Return the [x, y] coordinate for the center point of the cell that contains the specified text.  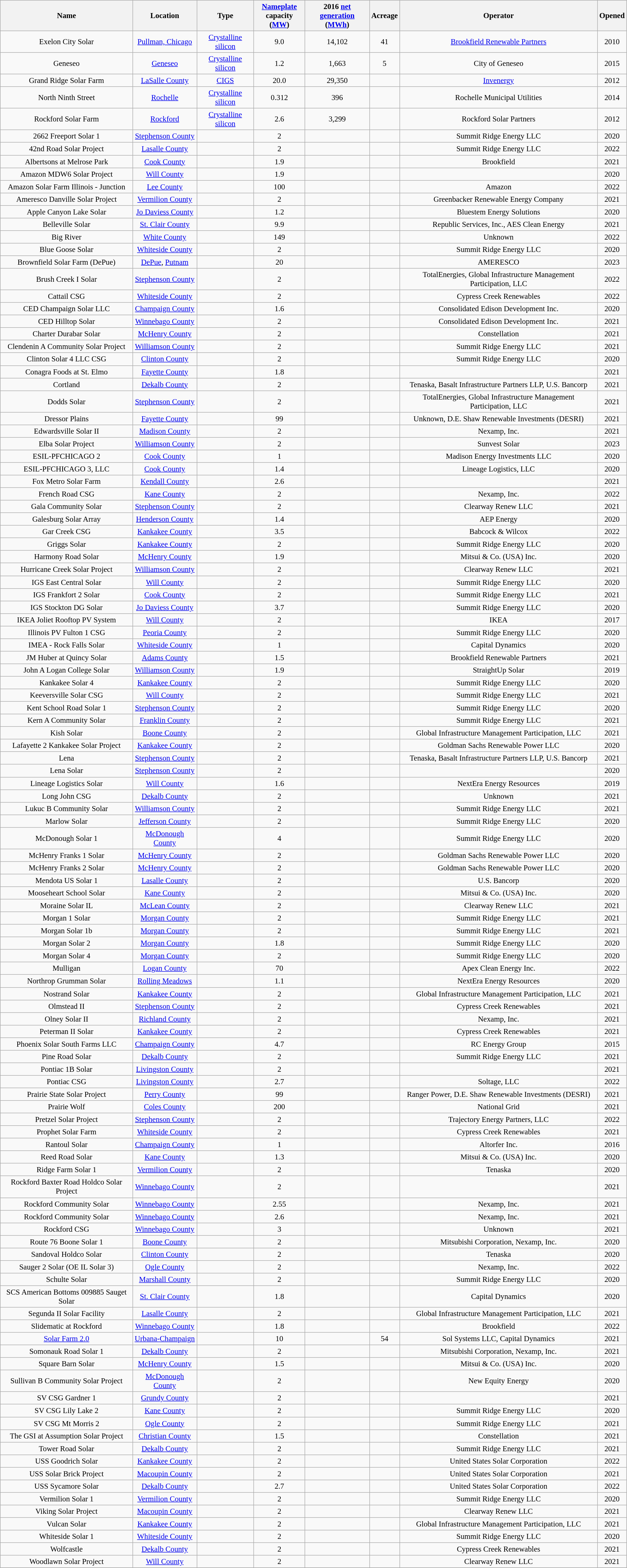
4.7 [280, 1044]
Pine Road Solar [67, 1057]
5 [384, 64]
French Road CSG [67, 494]
McDonough Solar 1 [67, 839]
Exelon City Solar [67, 42]
Mendota US Solar 1 [67, 880]
CED Champaign Solar LLC [67, 309]
20.0 [280, 81]
LaSalle County [165, 81]
McHenry Franks 2 Solar [67, 868]
3 [280, 1229]
Bluestem Energy Solutions [499, 212]
Madison Energy Investments LLC [499, 456]
Olmstead II [67, 1006]
100 [280, 187]
0.312 [280, 98]
Vermilion Solar 1 [67, 1499]
Lena [67, 758]
Somonauk Road Solar 1 [67, 1352]
1,663 [337, 64]
Henderson County [165, 519]
IGS Frankfort 2 Solar [67, 595]
Slidematic at Rockford [67, 1326]
Kish Solar [67, 733]
Sauger 2 Solar (OE IL Solar 3) [67, 1267]
Logan County [165, 969]
IMEA - Rock Falls Solar [67, 645]
McLean County [165, 906]
AMERESCO [499, 262]
Rockford CSG [67, 1229]
Grand Ridge Solar Farm [67, 81]
Sol Systems LLC, Capital Dynamics [499, 1339]
Morgan Solar 2 [67, 943]
Marshall County [165, 1280]
Lineage Logistics Solar [67, 783]
2016 [612, 1145]
Gar Creek CSG [67, 532]
Location [165, 16]
Rolling Meadows [165, 981]
USS Goodrich Solar [67, 1461]
3,299 [337, 119]
Tower Road Solar [67, 1449]
Harmony Road Solar [67, 557]
Ranger Power, D.E. Shaw Renewable Investments (DESRI) [499, 1094]
Griggs Solar [67, 544]
2010 [612, 42]
Marlow Solar [67, 821]
Blue Goose Solar [67, 250]
Rochelle [165, 98]
Pontiac CSG [67, 1082]
Cattail CSG [67, 296]
Sandoval Holdco Solar [67, 1254]
Woodlawn Solar Project [67, 1562]
ESIL-PFCHICAGO 3, LLC [67, 469]
2.55 [280, 1204]
Long John CSG [67, 796]
Mooseheart School Solar [67, 893]
Rockford Solar Partners [499, 119]
2017 [612, 620]
Name [67, 16]
200 [280, 1107]
Viking Solar Project [67, 1511]
Lineage Logistics, LLC [499, 469]
Clendenin A Community Solar Project [67, 347]
2662 Freeport Solar 1 [67, 136]
Schulte Solar [67, 1280]
USS Sycamore Solar [67, 1486]
10 [280, 1339]
14,102 [337, 42]
Soltage, LLC [499, 1082]
Pretzel Solar Project [67, 1120]
Pullman, Chicago [165, 42]
Wolfcastle [67, 1549]
Nameplatecapacity (MW) [280, 16]
70 [280, 969]
Lukuc B Community Solar [67, 808]
Rockford Solar Farm [67, 119]
Franklin County [165, 720]
3.5 [280, 532]
Amazon [499, 187]
Brush Creek I Solar [67, 279]
Richland County [165, 1019]
IKEA [499, 620]
CIGS [225, 81]
Mulligan [67, 969]
Prophet Solar Farm [67, 1132]
Brownfield Solar Farm (DePue) [67, 262]
Acreage [384, 16]
Ridge Farm Solar 1 [67, 1170]
Apple Canyon Lake Solar [67, 212]
396 [337, 98]
Clinton Solar 4 LLC CSG [67, 359]
SV CSG Gardner 1 [67, 1398]
CED Hilltop Solar [67, 322]
149 [280, 237]
1.3 [280, 1157]
Belleville Solar [67, 225]
JM Huber at Quincy Solar [67, 658]
Fox Metro Solar Farm [67, 482]
Keeversville Solar CSG [67, 695]
Altorfer Inc. [499, 1145]
Vulcan Solar [67, 1524]
Rochelle Municipal Utilities [499, 98]
Square Barn Solar [67, 1364]
Lee County [165, 187]
SV CSG Mt Morris 2 [67, 1423]
Kent School Road Solar 1 [67, 708]
Dodds Solar [67, 402]
Albertsons at Melrose Park [67, 162]
3.7 [280, 607]
U.S. Bancorp [499, 880]
White County [165, 237]
Charter Durabar Solar [67, 334]
Morgan Solar 1b [67, 931]
USS Solar Brick Project [67, 1474]
Galesburg Solar Array [67, 519]
North Ninth Street [67, 98]
Morgan 1 Solar [67, 918]
29,350 [337, 81]
Solar Farm 2.0 [67, 1339]
Peterman II Solar [67, 1031]
Northrop Grumman Solar [67, 981]
Moraine Solar IL [67, 906]
Cortland [67, 384]
Christian County [165, 1436]
41 [384, 42]
Olney Solar II [67, 1019]
Rantoul Solar [67, 1145]
Whiteside Solar 1 [67, 1537]
IKEA Joliet Rooftop PV System [67, 620]
Sunvest Solar [499, 444]
RC Energy Group [499, 1044]
Kendall County [165, 482]
4 [280, 839]
New Equity Energy [499, 1381]
Babcock & Wilcox [499, 532]
Reed Road Solar [67, 1157]
Big River [67, 237]
Urbana-Champaign [165, 1339]
IGS East Central Solar [67, 582]
20 [280, 262]
AEP Energy [499, 519]
Coles County [165, 1107]
McHenry Franks 1 Solar [67, 855]
Morgan Solar 4 [67, 956]
Hurricane Creek Solar Project [67, 570]
The GSI at Assumption Solar Project [67, 1436]
9.9 [280, 225]
Illinois PV Fulton 1 CSG [67, 632]
Type [225, 16]
IGS Stockton DG Solar [67, 607]
Sullivan B Community Solar Project [67, 1381]
Ameresco Danville Solar Project [67, 199]
Kern A Community Solar [67, 720]
Rockford [165, 119]
Republic Services, Inc., AES Clean Energy [499, 225]
National Grid [499, 1107]
SCS American Bottoms 009885 Sauget Solar [67, 1296]
Route 76 Boone Solar 1 [67, 1242]
Elba Solar Project [67, 444]
Perry County [165, 1094]
Lena Solar [67, 771]
Nostrand Solar [67, 994]
54 [384, 1339]
2016 net generation (MWh) [337, 16]
City of Geneseo [499, 64]
Peoria County [165, 632]
Jefferson County [165, 821]
DePue, Putnam [165, 262]
Madison County [165, 431]
Apex Clean Energy Inc. [499, 969]
Rockford Baxter Road Holdco Solar Project [67, 1187]
2014 [612, 98]
Opened [612, 16]
1.1 [280, 981]
Greenbacker Renewable Energy Company [499, 199]
Operator [499, 16]
Prairie Wolf [67, 1107]
StraightUp Solar [499, 670]
Unknown, D.E. Shaw Renewable Investments (DESRI) [499, 419]
Adams County [165, 658]
ESIL-PFCHICAGO 2 [67, 456]
Grundy County [165, 1398]
John A Logan College Solar [67, 670]
Edwardsville Solar II [67, 431]
SV CSG Lily Lake 2 [67, 1411]
Dressor Plains [67, 419]
Invenergy [499, 81]
Gala Community Solar [67, 507]
Phoenix Solar South Farms LLC [67, 1044]
Prairie State Solar Project [67, 1094]
Conagra Foods at St. Elmo [67, 372]
9.0 [280, 42]
Kankakee Solar 4 [67, 683]
Lafayette 2 Kankakee Solar Project [67, 746]
Amazon Solar Farm Illinois - Junction [67, 187]
Trajectory Energy Partners, LLC [499, 1120]
Amazon MDW6 Solar Project [67, 174]
Pontiac 1B Solar [67, 1069]
Segunda II Solar Facility [67, 1314]
42nd Road Solar Project [67, 149]
